Return the (X, Y) coordinate for the center point of the cell that contains the specified text.  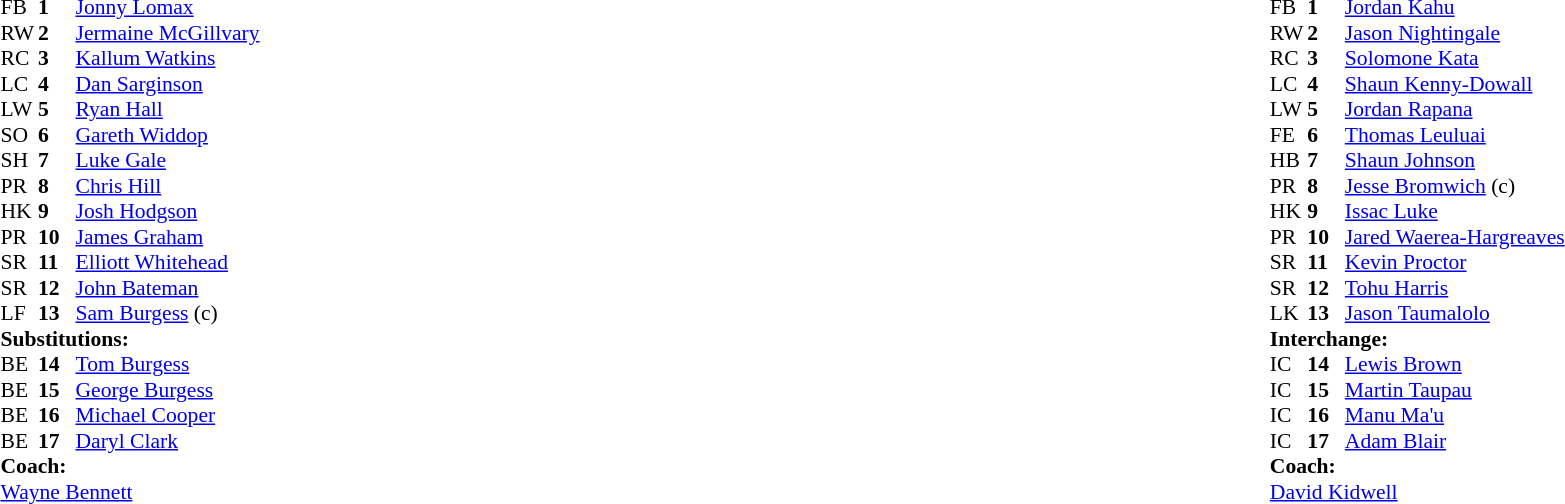
LF (19, 313)
Elliott Whitehead (168, 263)
Tom Burgess (168, 365)
Issac Luke (1455, 211)
SH (19, 161)
Luke Gale (168, 161)
Substitutions: (130, 339)
Chris Hill (168, 186)
John Bateman (168, 288)
Thomas Leuluai (1455, 135)
Kallum Watkins (168, 59)
Michael Cooper (168, 415)
Josh Hodgson (168, 211)
SO (19, 135)
Kevin Proctor (1455, 263)
Adam Blair (1455, 441)
Solomone Kata (1455, 59)
Interchange: (1418, 339)
Jesse Bromwich (c) (1455, 186)
George Burgess (168, 390)
James Graham (168, 237)
Jermaine McGillvary (168, 33)
Martin Taupau (1455, 390)
HB (1289, 161)
Ryan Hall (168, 109)
Lewis Brown (1455, 365)
Jason Taumalolo (1455, 313)
Tohu Harris (1455, 288)
Sam Burgess (c) (168, 313)
Jason Nightingale (1455, 33)
Shaun Kenny-Dowall (1455, 84)
Daryl Clark (168, 441)
Jordan Rapana (1455, 109)
FE (1289, 135)
Manu Ma'u (1455, 415)
Dan Sarginson (168, 84)
Shaun Johnson (1455, 161)
Gareth Widdop (168, 135)
Jared Waerea-Hargreaves (1455, 237)
LK (1289, 313)
